Extract the [x, y] coordinate from the center of the cell holding the provided text.  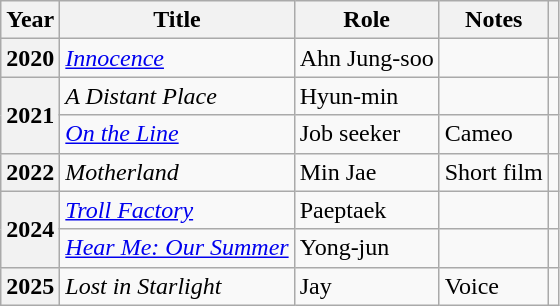
Notes [494, 20]
Troll Factory [177, 210]
2025 [30, 286]
On the Line [177, 134]
Hear Me: Our Summer [177, 248]
Ahn Jung-soo [366, 58]
Hyun-min [366, 96]
Paeptaek [366, 210]
Job seeker [366, 134]
Year [30, 20]
Jay [366, 286]
Lost in Starlight [177, 286]
Title [177, 20]
Motherland [177, 172]
Yong-jun [366, 248]
2022 [30, 172]
A Distant Place [177, 96]
2020 [30, 58]
2021 [30, 115]
Innocence [177, 58]
Min Jae [366, 172]
Short film [494, 172]
Cameo [494, 134]
2024 [30, 229]
Voice [494, 286]
Role [366, 20]
